Provide the [X, Y] coordinate of the cell's center where the given text is located.  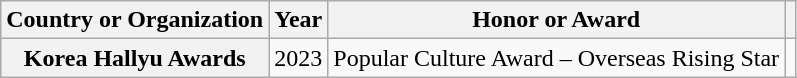
Korea Hallyu Awards [135, 58]
Popular Culture Award – Overseas Rising Star [556, 58]
Honor or Award [556, 20]
Country or Organization [135, 20]
Year [298, 20]
2023 [298, 58]
